From the cell containing the given text, extract its center point as [x, y] coordinate. 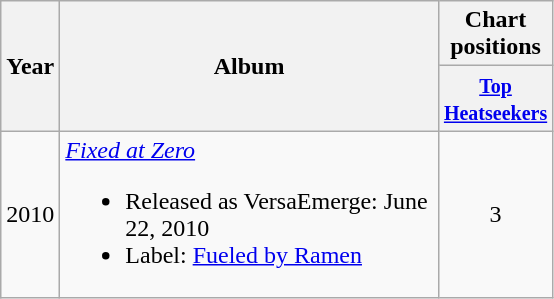
Top Heatseekers [495, 98]
Year [30, 66]
3 [495, 214]
Fixed at ZeroReleased as VersaEmerge: June 22, 2010Label: Fueled by Ramen [250, 214]
Chart positions [495, 34]
Album [250, 66]
2010 [30, 214]
